For the text-containing cell, return its midpoint in [x, y] coordinate format. 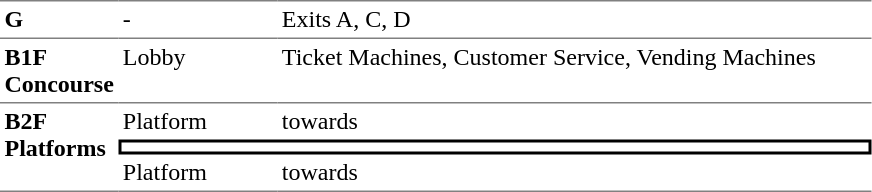
- [198, 19]
Exits A, C, D [574, 19]
Ticket Machines, Customer Service, Vending Machines [574, 71]
Lobby [198, 71]
B1FConcourse [59, 71]
B2FPlatforms [59, 148]
G [59, 19]
